Identify which cell holds the provided text, then report its [X, Y] central coordinate. 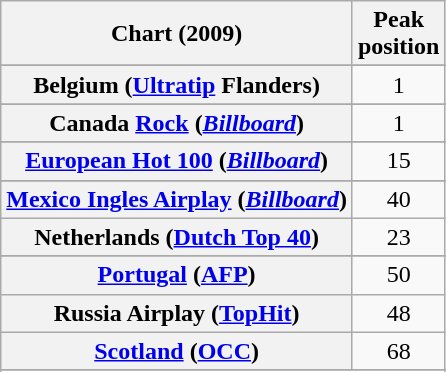
Chart (2009) [177, 34]
Scotland (OCC) [177, 351]
European Hot 100 (Billboard) [177, 161]
Canada Rock (Billboard) [177, 123]
23 [398, 237]
Belgium (Ultratip Flanders) [177, 85]
40 [398, 199]
48 [398, 313]
15 [398, 161]
Peakposition [398, 34]
Russia Airplay (TopHit) [177, 313]
Portugal (AFP) [177, 275]
Netherlands (Dutch Top 40) [177, 237]
50 [398, 275]
68 [398, 351]
Mexico Ingles Airplay (Billboard) [177, 199]
